Provide the [x, y] coordinate of the cell's center where the given text is located.  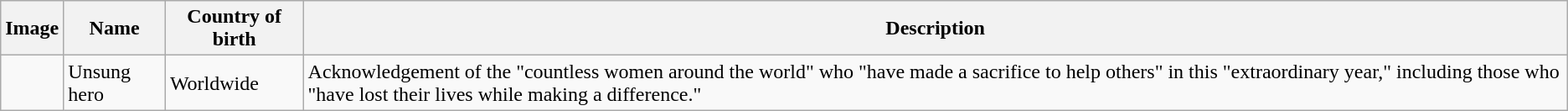
Worldwide [235, 82]
Description [935, 29]
Country of birth [235, 29]
Name [115, 29]
Unsung hero [115, 82]
Image [32, 29]
